Determine the [x, y] coordinate at the center of the cell enclosing the given text.  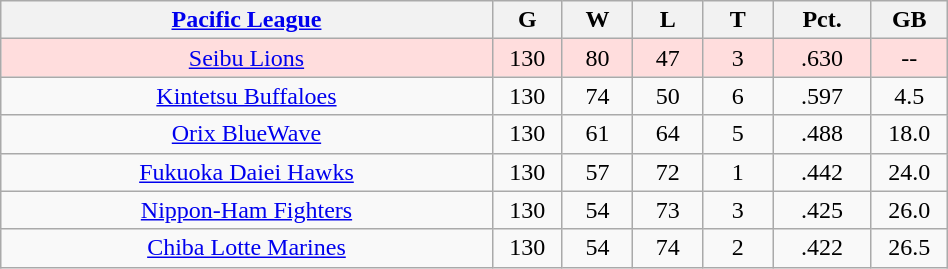
.488 [822, 134]
26.5 [909, 248]
18.0 [909, 134]
1 [738, 172]
73 [668, 210]
G [527, 20]
72 [668, 172]
4.5 [909, 96]
61 [597, 134]
24.0 [909, 172]
2 [738, 248]
.425 [822, 210]
Seibu Lions [246, 58]
Pacific League [246, 20]
26.0 [909, 210]
5 [738, 134]
80 [597, 58]
6 [738, 96]
W [597, 20]
57 [597, 172]
Nippon-Ham Fighters [246, 210]
47 [668, 58]
.422 [822, 248]
50 [668, 96]
Fukuoka Daiei Hawks [246, 172]
64 [668, 134]
Orix BlueWave [246, 134]
.630 [822, 58]
GB [909, 20]
T [738, 20]
Pct. [822, 20]
Kintetsu Buffaloes [246, 96]
.597 [822, 96]
Chiba Lotte Marines [246, 248]
L [668, 20]
-- [909, 58]
.442 [822, 172]
